Search for the cell housing the specified text and yield its [x, y] center coordinate. 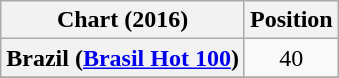
Chart (2016) [123, 20]
Brazil (Brasil Hot 100) [123, 58]
40 [291, 58]
Position [291, 20]
